Return [X, Y] of the center of cell containing provided text 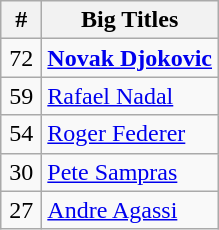
# [22, 20]
Novak Djokovic [130, 58]
30 [22, 172]
Big Titles [130, 20]
Roger Federer [130, 134]
27 [22, 210]
54 [22, 134]
72 [22, 58]
Andre Agassi [130, 210]
Pete Sampras [130, 172]
59 [22, 96]
Rafael Nadal [130, 96]
